Return the (X, Y) coordinate for the center point of the cell that contains the specified text.  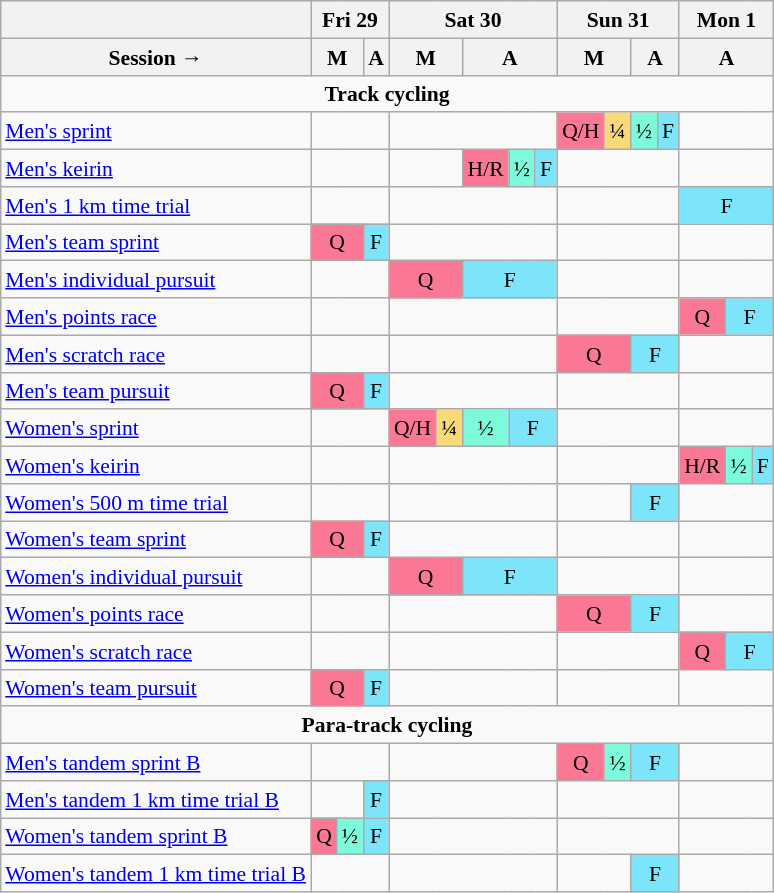
Men's tandem sprint B (156, 762)
Fri 29 (350, 20)
Women's tandem 1 km time trial B (156, 874)
Women's scratch race (156, 650)
Men's scratch race (156, 354)
Women's tandem sprint B (156, 836)
Women's keirin (156, 464)
Mon 1 (726, 20)
Women's team pursuit (156, 688)
Men's individual pursuit (156, 280)
Men's tandem 1 km time trial B (156, 798)
Sat 30 (473, 20)
Session → (156, 56)
Men's team sprint (156, 242)
Women's sprint (156, 428)
Men's 1 km time trial (156, 204)
Men's team pursuit (156, 390)
Women's team sprint (156, 538)
Men's keirin (156, 168)
Women's points race (156, 614)
Track cycling (387, 94)
Para-track cycling (387, 724)
Women's individual pursuit (156, 576)
Sun 31 (618, 20)
Men's sprint (156, 130)
Men's points race (156, 316)
Women's 500 m time trial (156, 502)
